Extract the (x, y) coordinate from the center of the cell holding the provided text.  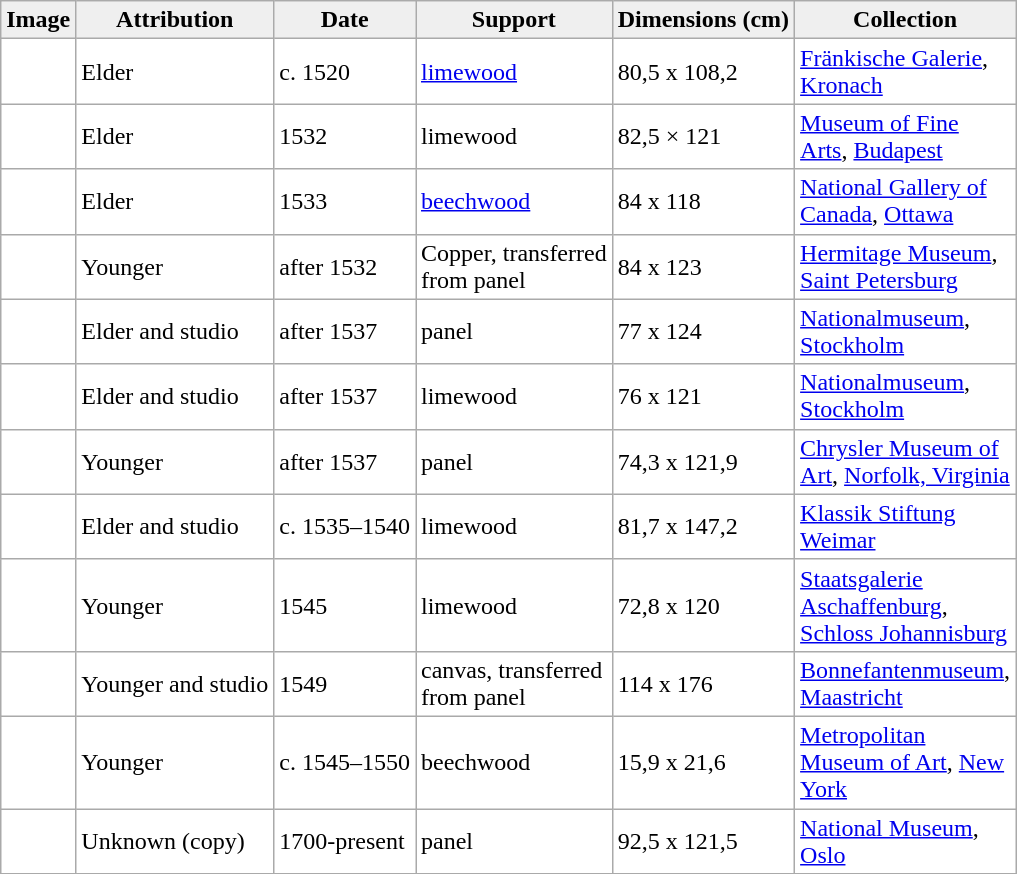
Unknown (copy) (175, 840)
1545 (345, 605)
Bonnefantenmuseum, Maastricht (906, 684)
92,5 x 121,5 (703, 840)
1549 (345, 684)
Younger and studio (175, 684)
77 x 124 (703, 332)
80,5 x 108,2 (703, 72)
Museum of Fine Arts, Budapest (906, 136)
Support (514, 20)
c. 1520 (345, 72)
1700-present (345, 840)
74,3 x 121,9 (703, 462)
82,5 × 121 (703, 136)
Metropolitan Museum of Art, New York (906, 762)
Collection (906, 20)
Dimensions (cm) (703, 20)
National Museum, Oslo (906, 840)
c. 1545–1550 (345, 762)
c. 1535–1540 (345, 526)
15,9 x 21,6 (703, 762)
84 x 118 (703, 202)
Attribution (175, 20)
after 1532 (345, 266)
1533 (345, 202)
114 x 176 (703, 684)
Klassik Stiftung Weimar (906, 526)
72,8 x 120 (703, 605)
84 x 123 (703, 266)
81,7 x 147,2 (703, 526)
Date (345, 20)
National Gallery of Canada, Ottawa (906, 202)
1532 (345, 136)
Hermitage Museum, Saint Petersburg (906, 266)
76 x 121 (703, 396)
Chrysler Museum of Art, Norfolk, Virginia (906, 462)
Copper, transferred from panel (514, 266)
Image (38, 20)
Staatsgalerie Aschaffenburg, Schloss Johannisburg (906, 605)
canvas, transferred from panel (514, 684)
Fränkische Galerie, Kronach (906, 72)
